Locate the cell with the specified text and output its [X, Y] center coordinate. 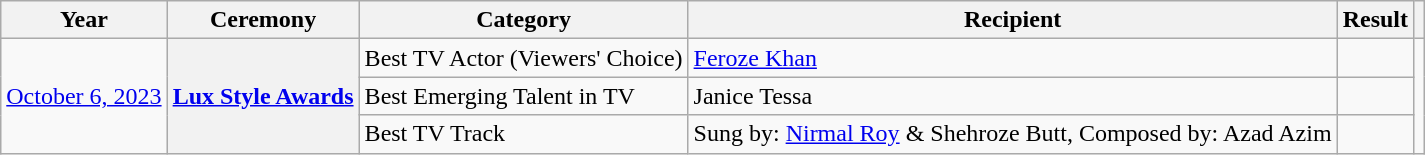
Ceremony [263, 20]
Year [84, 20]
October 6, 2023 [84, 96]
Best TV Actor (Viewers' Choice) [524, 58]
Result [1375, 20]
Janice Tessa [1012, 96]
Category [524, 20]
Recipient [1012, 20]
Sung by: Nirmal Roy & Shehroze Butt, Composed by: Azad Azim [1012, 134]
Lux Style Awards [263, 96]
Feroze Khan [1012, 58]
Best Emerging Talent in TV [524, 96]
Best TV Track [524, 134]
